Scan for the cell matching the given text and deliver its [X, Y] coordinate at center. 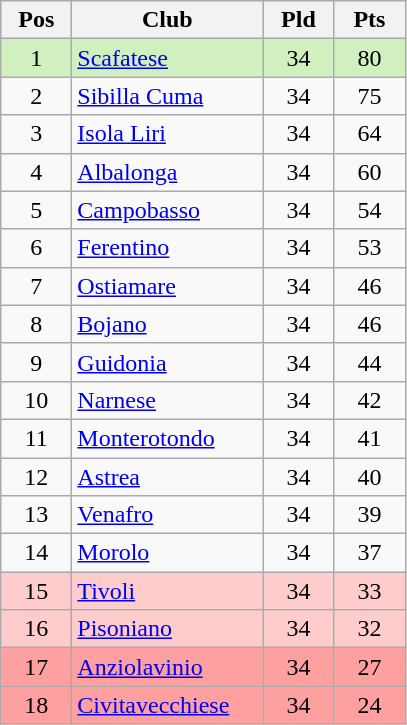
Pos [36, 20]
Monterotondo [168, 438]
14 [36, 553]
10 [36, 400]
40 [370, 477]
Anziolavinio [168, 667]
39 [370, 515]
Albalonga [168, 172]
37 [370, 553]
16 [36, 629]
Guidonia [168, 362]
Civitavecchiese [168, 705]
4 [36, 172]
Pisoniano [168, 629]
27 [370, 667]
5 [36, 210]
7 [36, 286]
24 [370, 705]
Morolo [168, 553]
54 [370, 210]
Narnese [168, 400]
11 [36, 438]
1 [36, 58]
53 [370, 248]
15 [36, 591]
18 [36, 705]
Tivoli [168, 591]
3 [36, 134]
75 [370, 96]
8 [36, 324]
41 [370, 438]
80 [370, 58]
Bojano [168, 324]
44 [370, 362]
64 [370, 134]
13 [36, 515]
Pts [370, 20]
Campobasso [168, 210]
Venafro [168, 515]
42 [370, 400]
Ostiamare [168, 286]
Club [168, 20]
9 [36, 362]
2 [36, 96]
Sibilla Cuma [168, 96]
Isola Liri [168, 134]
Ferentino [168, 248]
12 [36, 477]
Astrea [168, 477]
17 [36, 667]
33 [370, 591]
60 [370, 172]
Pld [298, 20]
Scafatese [168, 58]
6 [36, 248]
32 [370, 629]
